Detect which cell encompasses the target text, then output its (x, y) center coordinate. 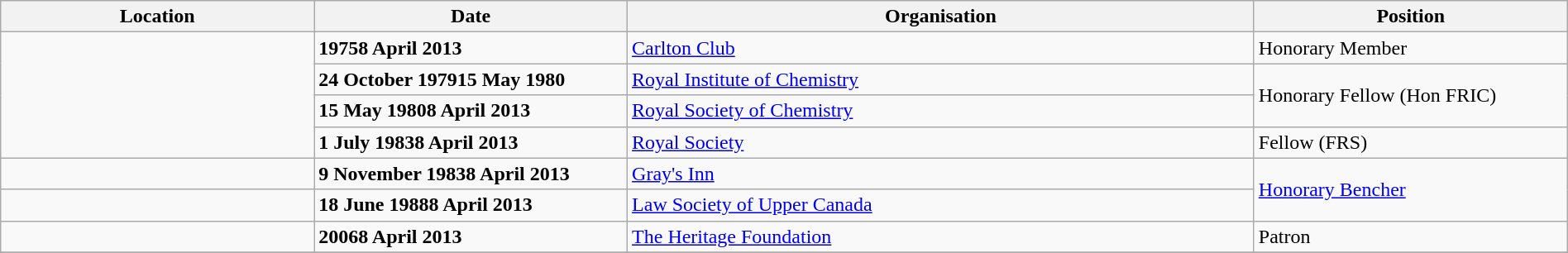
Date (471, 17)
Royal Institute of Chemistry (941, 79)
Gray's Inn (941, 174)
Location (157, 17)
Honorary Bencher (1411, 189)
Honorary Fellow (Hon FRIC) (1411, 95)
19758 April 2013 (471, 48)
Organisation (941, 17)
Royal Society of Chemistry (941, 111)
Carlton Club (941, 48)
Fellow (FRS) (1411, 142)
24 October 197915 May 1980 (471, 79)
Royal Society (941, 142)
9 November 19838 April 2013 (471, 174)
18 June 19888 April 2013 (471, 205)
Law Society of Upper Canada (941, 205)
Position (1411, 17)
Patron (1411, 236)
20068 April 2013 (471, 236)
1 July 19838 April 2013 (471, 142)
Honorary Member (1411, 48)
15 May 19808 April 2013 (471, 111)
The Heritage Foundation (941, 236)
